From the cell containing the given text, extract its center point as (X, Y) coordinate. 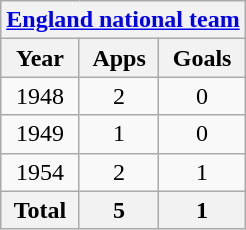
Apps (119, 58)
1949 (40, 134)
Goals (202, 58)
Total (40, 210)
England national team (123, 20)
5 (119, 210)
1954 (40, 172)
Year (40, 58)
1948 (40, 96)
